Find where the given text appears and provide that cell's center as (x, y) coordinate. 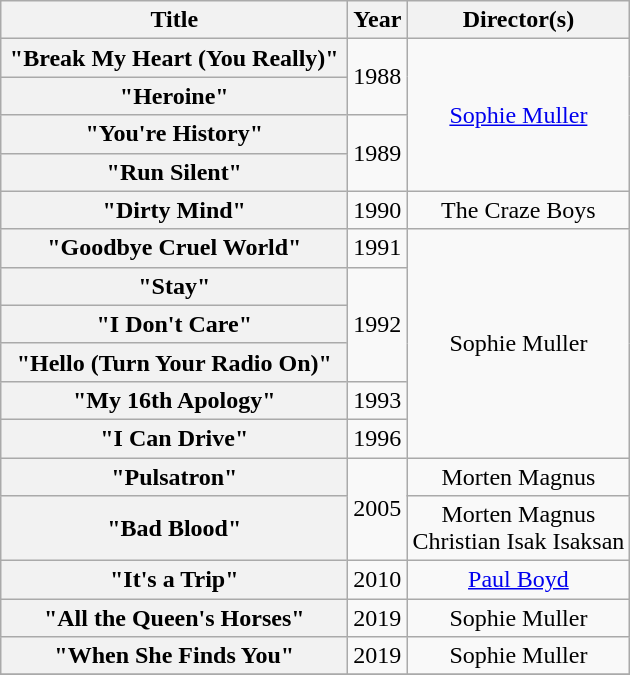
Year (378, 20)
"Pulsatron" (174, 477)
"All the Queen's Horses" (174, 618)
1992 (378, 324)
"I Can Drive" (174, 438)
"My 16th Apology" (174, 400)
1988 (378, 77)
2005 (378, 510)
1996 (378, 438)
"Break My Heart (You Really)" (174, 58)
Title (174, 20)
The Craze Boys (518, 210)
Morten MagnusChristian Isak Isaksan (518, 528)
"Heroine" (174, 96)
"When She Finds You" (174, 656)
"Hello (Turn Your Radio On)" (174, 362)
"Dirty Mind" (174, 210)
"Bad Blood" (174, 528)
Paul Boyd (518, 580)
1989 (378, 153)
1991 (378, 248)
"Run Silent" (174, 172)
1990 (378, 210)
"Stay" (174, 286)
"You're History" (174, 134)
Morten Magnus (518, 477)
1993 (378, 400)
"Goodbye Cruel World" (174, 248)
2010 (378, 580)
"It's a Trip" (174, 580)
"I Don't Care" (174, 324)
Director(s) (518, 20)
